Output the [x, y] coordinate of the center of the cell containing the given text.  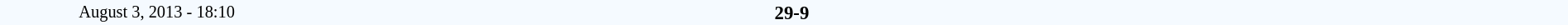
August 3, 2013 - 18:10 [157, 12]
29-9 [791, 12]
